Find where the given text appears and provide that cell's center as (x, y) coordinate. 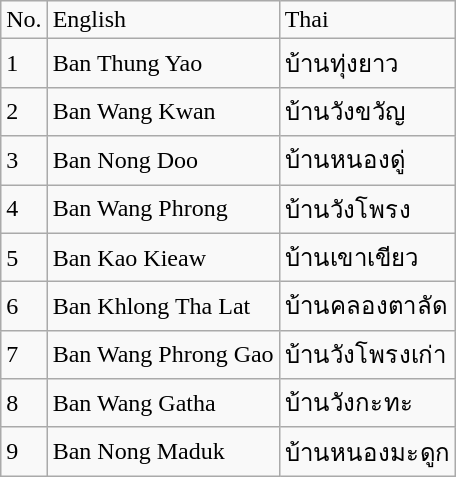
Ban Wang Gatha (163, 404)
5 (24, 258)
Thai (367, 20)
Ban Wang Kwan (163, 112)
7 (24, 354)
1 (24, 64)
บ้านทุ่งยาว (367, 64)
บ้านวังโพรง (367, 208)
Ban Khlong Tha Lat (163, 306)
9 (24, 452)
บ้านหนองมะดูก (367, 452)
No. (24, 20)
3 (24, 160)
8 (24, 404)
บ้านวังโพรงเก่า (367, 354)
Ban Wang Phrong Gao (163, 354)
2 (24, 112)
บ้านหนองดู่ (367, 160)
บ้านวังกะทะ (367, 404)
บ้านคลองตาลัด (367, 306)
Ban Wang Phrong (163, 208)
Ban Nong Maduk (163, 452)
Ban Nong Doo (163, 160)
4 (24, 208)
Ban Kao Kieaw (163, 258)
English (163, 20)
บ้านเขาเขียว (367, 258)
บ้านวังขวัญ (367, 112)
6 (24, 306)
Ban Thung Yao (163, 64)
